For the text-containing cell, return its midpoint in (X, Y) coordinate format. 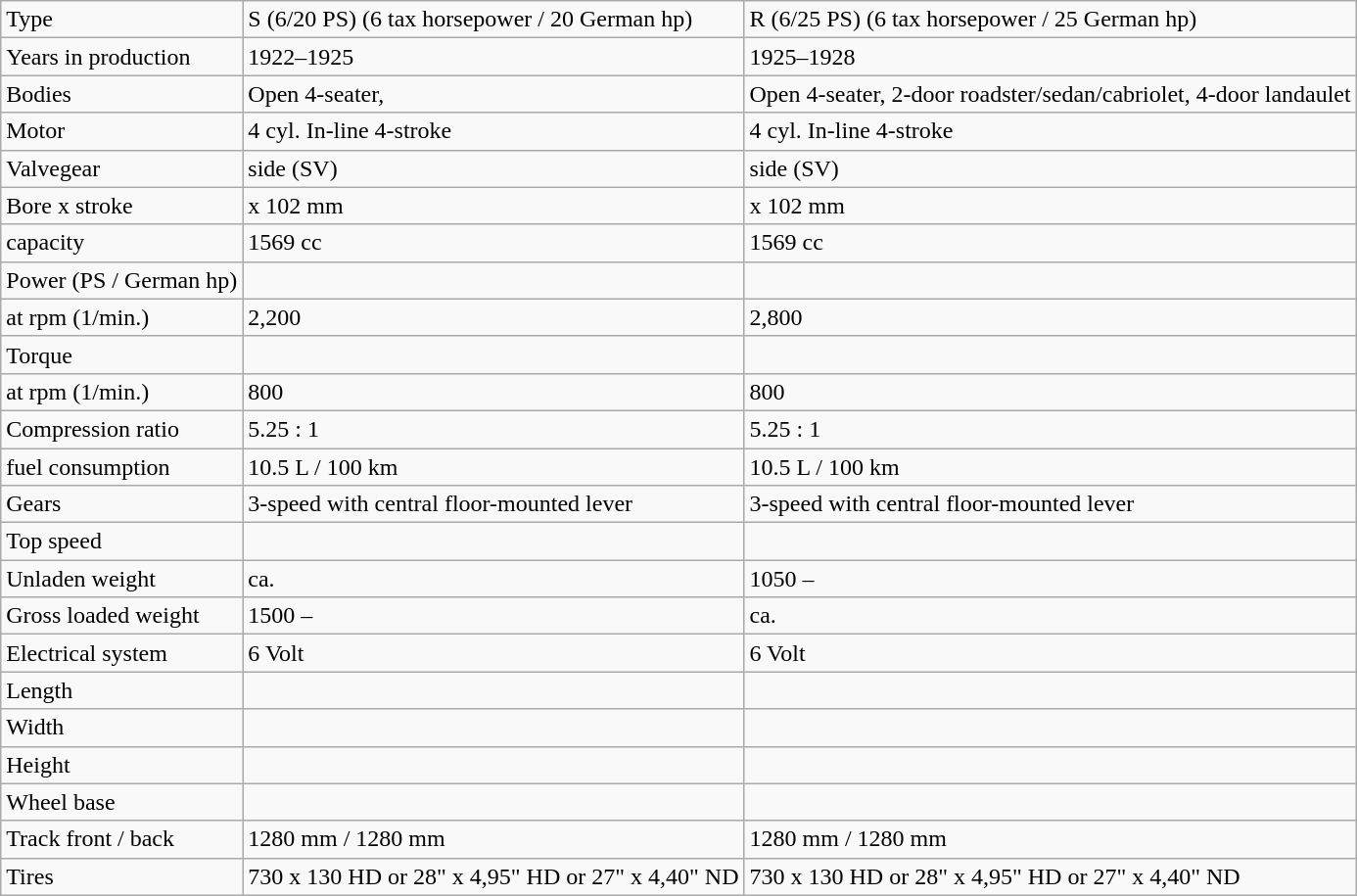
capacity (121, 243)
Years in production (121, 57)
2,200 (493, 317)
Length (121, 690)
Top speed (121, 542)
Gross loaded weight (121, 616)
Type (121, 20)
Height (121, 765)
1925–1928 (1050, 57)
Width (121, 728)
Motor (121, 131)
Valvegear (121, 168)
S (6/20 PS) (6 tax horsepower / 20 German hp) (493, 20)
Bodies (121, 94)
Wheel base (121, 802)
Open 4-seater, 2-door roadster/sedan/cabriolet, 4-door landaulet (1050, 94)
Tires (121, 876)
Bore x stroke (121, 206)
Open 4-seater, (493, 94)
2,800 (1050, 317)
fuel consumption (121, 467)
Electrical system (121, 653)
Torque (121, 354)
Compression ratio (121, 429)
Gears (121, 504)
R (6/25 PS) (6 tax horsepower / 25 German hp) (1050, 20)
1050 – (1050, 579)
Power (PS / German hp) (121, 280)
Unladen weight (121, 579)
Track front / back (121, 839)
1922–1925 (493, 57)
1500 – (493, 616)
